Return the [x, y] coordinate for the center point of the cell that contains the specified text.  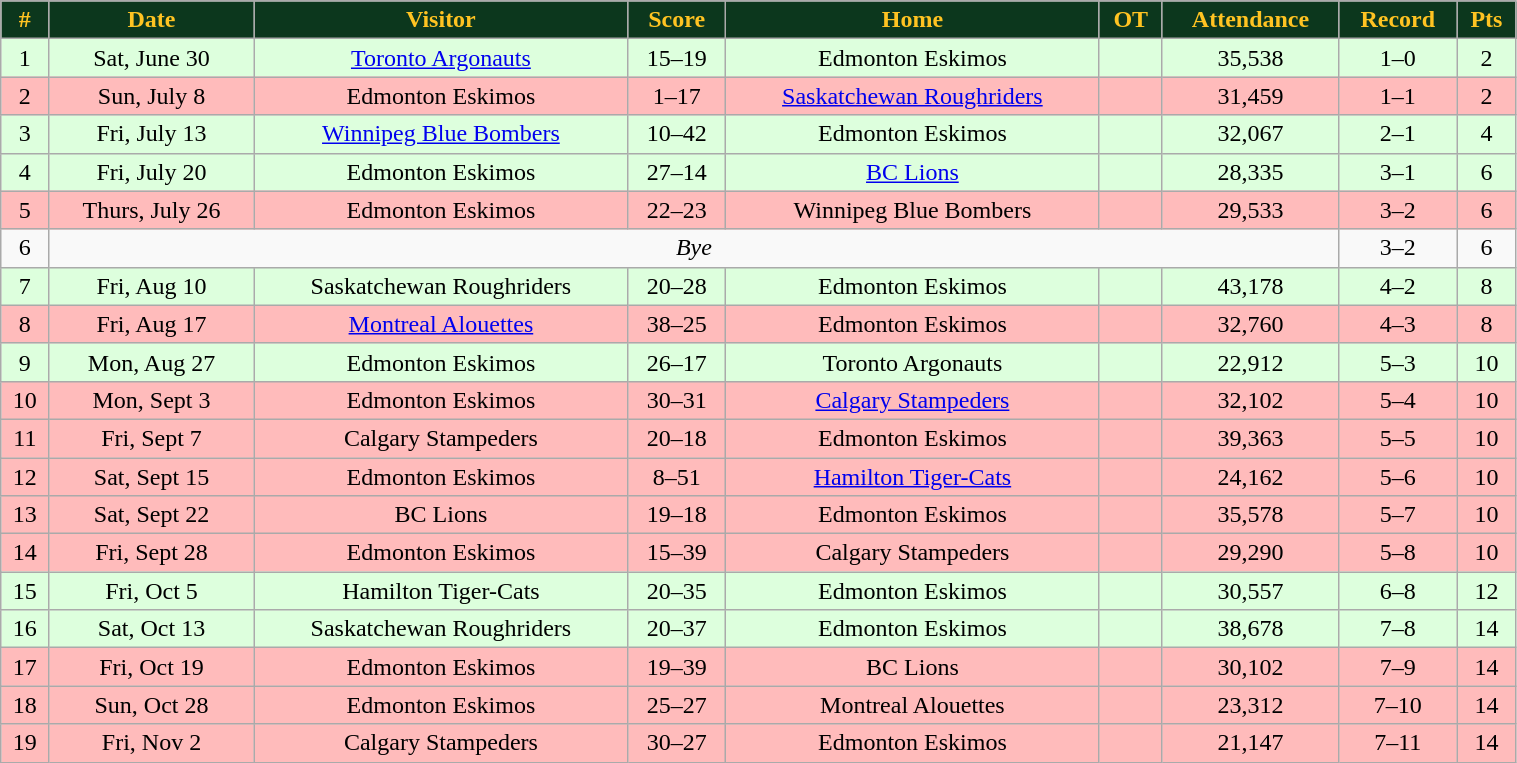
4–2 [1398, 286]
Fri, July 20 [152, 172]
23,312 [1250, 705]
30–31 [677, 400]
9 [25, 362]
# [25, 20]
24,162 [1250, 477]
5–6 [1398, 477]
20–37 [677, 629]
1 [25, 58]
38–25 [677, 324]
Fri, Oct 5 [152, 591]
39,363 [1250, 438]
Visitor [441, 20]
Pts [1486, 20]
6–8 [1398, 591]
Fri, Aug 17 [152, 324]
15 [25, 591]
Attendance [1250, 20]
32,102 [1250, 400]
15–39 [677, 553]
30,557 [1250, 591]
3–1 [1398, 172]
Sun, Oct 28 [152, 705]
8–51 [677, 477]
21,147 [1250, 743]
7–11 [1398, 743]
5 [25, 210]
Sat, June 30 [152, 58]
25–27 [677, 705]
Fri, Sept 7 [152, 438]
Mon, Sept 3 [152, 400]
Fri, July 13 [152, 134]
5–8 [1398, 553]
30,102 [1250, 667]
17 [25, 667]
5–4 [1398, 400]
Fri, Oct 19 [152, 667]
Fri, Nov 2 [152, 743]
15–19 [677, 58]
7–9 [1398, 667]
Bye [694, 248]
19–18 [677, 515]
1–17 [677, 96]
22,912 [1250, 362]
26–17 [677, 362]
43,178 [1250, 286]
19–39 [677, 667]
28,335 [1250, 172]
2–1 [1398, 134]
Sat, Sept 22 [152, 515]
7–8 [1398, 629]
5–7 [1398, 515]
Sun, July 8 [152, 96]
Mon, Aug 27 [152, 362]
20–18 [677, 438]
20–28 [677, 286]
35,578 [1250, 515]
30–27 [677, 743]
29,533 [1250, 210]
Sat, Sept 15 [152, 477]
Thurs, July 26 [152, 210]
5–3 [1398, 362]
19 [25, 743]
Date [152, 20]
1–0 [1398, 58]
Home [913, 20]
3 [25, 134]
18 [25, 705]
Score [677, 20]
OT [1130, 20]
5–5 [1398, 438]
27–14 [677, 172]
22–23 [677, 210]
1–1 [1398, 96]
4–3 [1398, 324]
20–35 [677, 591]
29,290 [1250, 553]
13 [25, 515]
Fri, Sept 28 [152, 553]
31,459 [1250, 96]
Fri, Aug 10 [152, 286]
7 [25, 286]
35,538 [1250, 58]
16 [25, 629]
Record [1398, 20]
32,760 [1250, 324]
Sat, Oct 13 [152, 629]
11 [25, 438]
38,678 [1250, 629]
10–42 [677, 134]
32,067 [1250, 134]
7–10 [1398, 705]
